Find where the given text appears and provide that cell's center as (X, Y) coordinate. 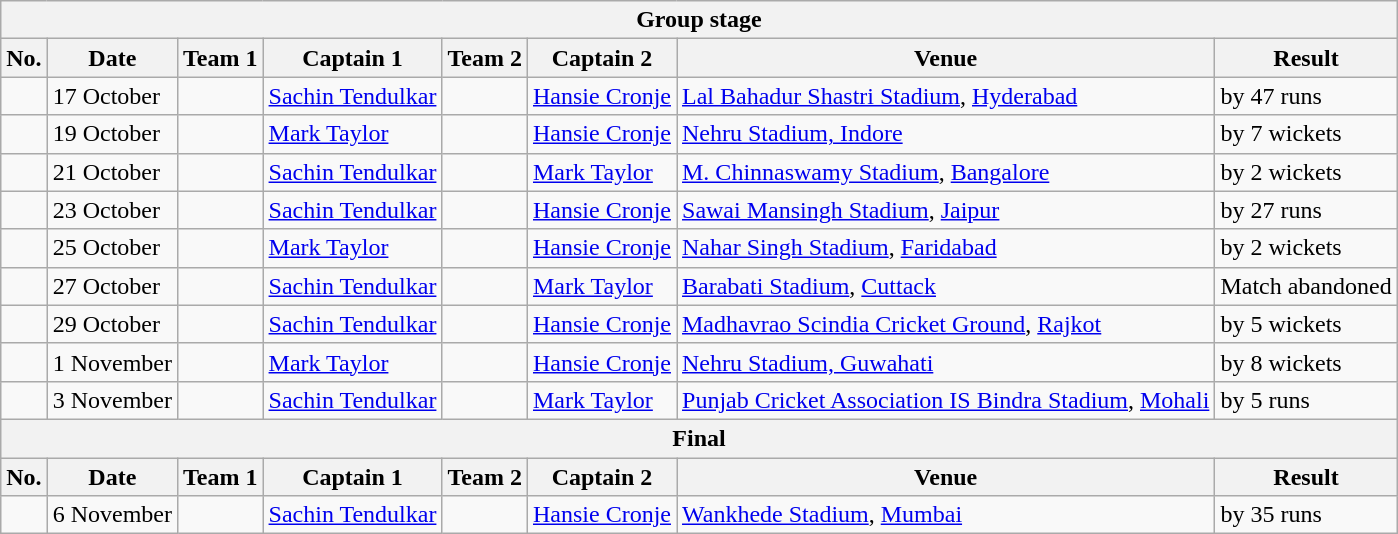
Wankhede Stadium, Mumbai (945, 515)
Sawai Mansingh Stadium, Jaipur (945, 210)
1 November (112, 362)
by 47 runs (1306, 96)
21 October (112, 172)
3 November (112, 400)
Match abandoned (1306, 286)
Nehru Stadium, Indore (945, 134)
Nahar Singh Stadium, Faridabad (945, 248)
Punjab Cricket Association IS Bindra Stadium, Mohali (945, 400)
27 October (112, 286)
by 5 wickets (1306, 324)
Group stage (699, 20)
Barabati Stadium, Cuttack (945, 286)
29 October (112, 324)
25 October (112, 248)
19 October (112, 134)
by 35 runs (1306, 515)
by 8 wickets (1306, 362)
by 5 runs (1306, 400)
Nehru Stadium, Guwahati (945, 362)
by 7 wickets (1306, 134)
23 October (112, 210)
Lal Bahadur Shastri Stadium, Hyderabad (945, 96)
17 October (112, 96)
Final (699, 438)
by 27 runs (1306, 210)
6 November (112, 515)
Madhavrao Scindia Cricket Ground, Rajkot (945, 324)
M. Chinnaswamy Stadium, Bangalore (945, 172)
